Extract the [x, y] coordinate from the center of the cell holding the provided text.  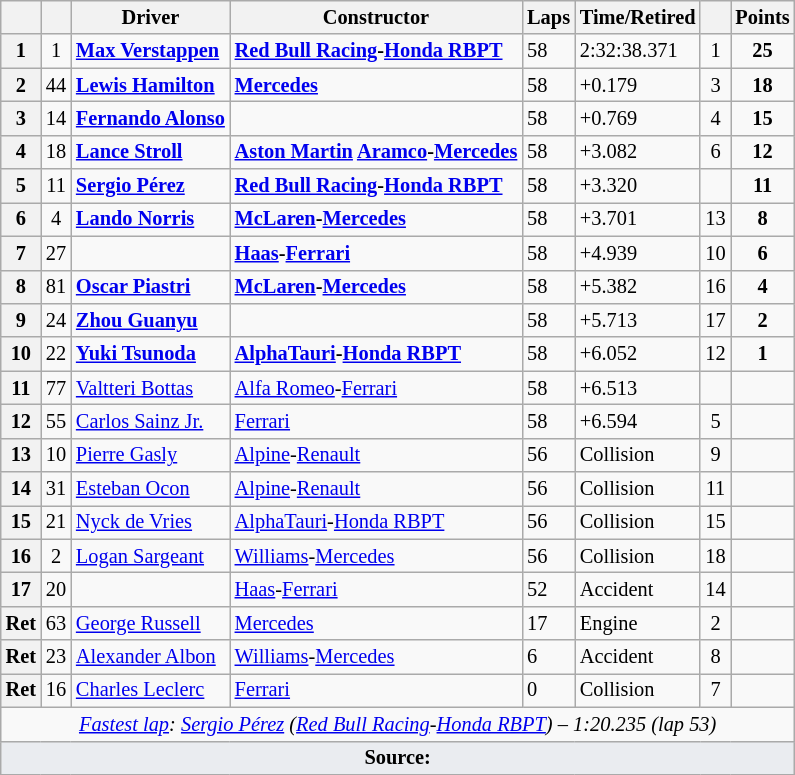
+3.320 [638, 186]
44 [56, 85]
81 [56, 287]
63 [56, 623]
+0.179 [638, 85]
23 [56, 657]
Lando Norris [150, 219]
0 [548, 690]
Alexander Albon [150, 657]
24 [56, 320]
+3.701 [638, 219]
Esteban Ocon [150, 489]
+6.513 [638, 388]
+3.082 [638, 152]
Oscar Piastri [150, 287]
Laps [548, 17]
Aston Martin Aramco-Mercedes [376, 152]
+6.594 [638, 421]
Charles Leclerc [150, 690]
Time/Retired [638, 17]
77 [56, 388]
Alfa Romeo-Ferrari [376, 388]
Driver [150, 17]
Source: [398, 758]
Nyck de Vries [150, 522]
21 [56, 522]
Carlos Sainz Jr. [150, 421]
31 [56, 489]
Engine [638, 623]
Points [763, 17]
George Russell [150, 623]
+4.939 [638, 253]
Zhou Guanyu [150, 320]
2:32:38.371 [638, 51]
Fastest lap: Sergio Pérez (Red Bull Racing-Honda RBPT) – 1:20.235 (lap 53) [398, 724]
Sergio Pérez [150, 186]
Pierre Gasly [150, 455]
Logan Sargeant [150, 556]
+5.713 [638, 320]
Fernando Alonso [150, 118]
25 [763, 51]
Valtteri Bottas [150, 388]
Lewis Hamilton [150, 85]
Constructor [376, 17]
20 [56, 589]
52 [548, 589]
55 [56, 421]
27 [56, 253]
22 [56, 354]
Max Verstappen [150, 51]
Yuki Tsunoda [150, 354]
+5.382 [638, 287]
+0.769 [638, 118]
Lance Stroll [150, 152]
+6.052 [638, 354]
